Determine the [X, Y] coordinate at the center of the cell enclosing the given text.  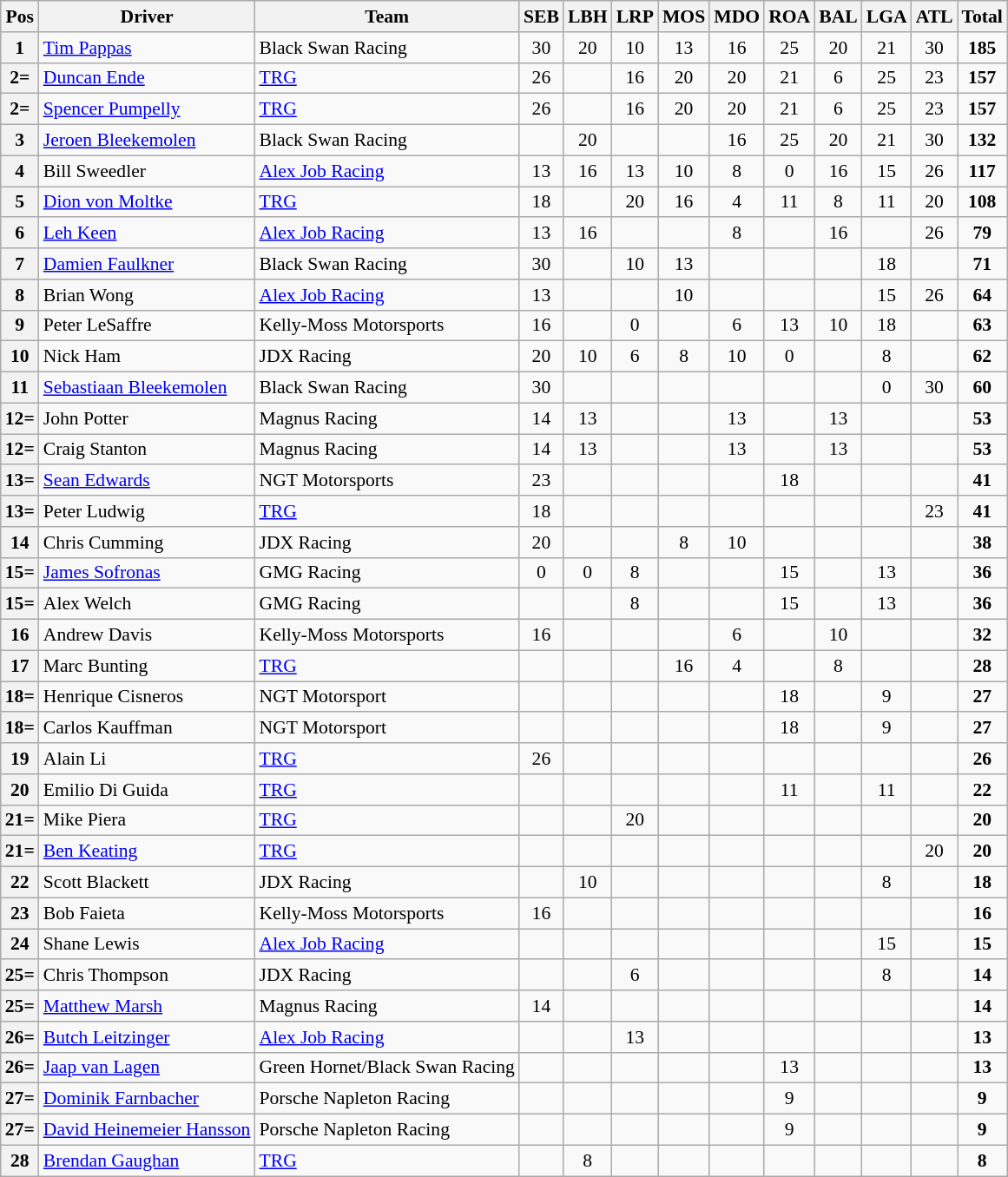
MDO [736, 16]
MOS [684, 16]
Craig Stanton [148, 450]
BAL [839, 16]
79 [983, 233]
Chris Cumming [148, 542]
Leh Keen [148, 233]
Butch Leitzinger [148, 1037]
3 [20, 141]
Dominik Farnbacher [148, 1099]
Tim Pappas [148, 48]
108 [983, 202]
Andrew Davis [148, 635]
Damien Faulkner [148, 264]
19 [20, 759]
Carlos Kauffman [148, 728]
Henrique Cisneros [148, 697]
Ben Keating [148, 852]
63 [983, 325]
LGA [887, 16]
Green Hornet/Black Swan Racing [386, 1068]
Brian Wong [148, 295]
Sebastiaan Bleekemolen [148, 388]
5 [20, 202]
Brendan Gaughan [148, 1161]
Sean Edwards [148, 481]
Nick Ham [148, 357]
Alex Welch [148, 604]
60 [983, 388]
Jeroen Bleekemolen [148, 141]
Chris Thompson [148, 976]
Spencer Pumpelly [148, 109]
SEB [542, 16]
185 [983, 48]
Dion von Moltke [148, 202]
62 [983, 357]
Bill Sweedler [148, 171]
Team [386, 16]
17 [20, 666]
David Heinemeier Hansson [148, 1130]
Matthew Marsh [148, 1006]
Peter Ludwig [148, 511]
32 [983, 635]
ROA [789, 16]
Emilio Di Guida [148, 790]
Scott Blackett [148, 883]
Driver [148, 16]
James Sofronas [148, 573]
Marc Bunting [148, 666]
Duncan Ende [148, 78]
64 [983, 295]
71 [983, 264]
117 [983, 171]
24 [20, 944]
NGT Motorsports [386, 481]
Mike Piera [148, 820]
1 [20, 48]
38 [983, 542]
ATL [934, 16]
132 [983, 141]
Pos [20, 16]
LBH [588, 16]
Jaap van Lagen [148, 1068]
Alain Li [148, 759]
LRP [636, 16]
Total [983, 16]
Shane Lewis [148, 944]
Bob Faieta [148, 913]
Peter LeSaffre [148, 325]
John Potter [148, 418]
7 [20, 264]
